Identify which cell holds the provided text, then report its [x, y] central coordinate. 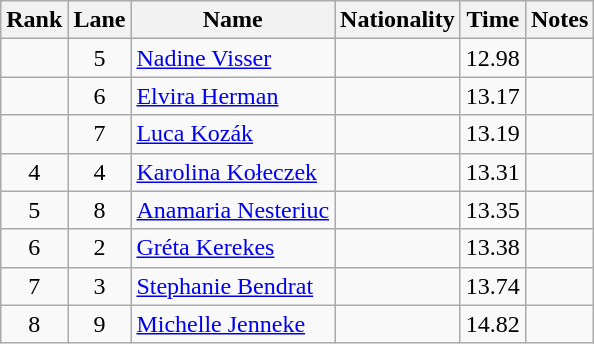
Karolina Kołeczek [233, 172]
13.19 [492, 134]
Name [233, 20]
Gréta Kerekes [233, 248]
Lane [100, 20]
2 [100, 248]
Anamaria Nesteriuc [233, 210]
Elvira Herman [233, 96]
13.35 [492, 210]
13.74 [492, 286]
3 [100, 286]
Luca Kozák [233, 134]
12.98 [492, 58]
Michelle Jenneke [233, 324]
14.82 [492, 324]
9 [100, 324]
13.38 [492, 248]
Nadine Visser [233, 58]
Stephanie Bendrat [233, 286]
Time [492, 20]
Nationality [398, 20]
13.31 [492, 172]
Rank [34, 20]
13.17 [492, 96]
Notes [559, 20]
